Identify which cell holds the provided text, then report its [x, y] central coordinate. 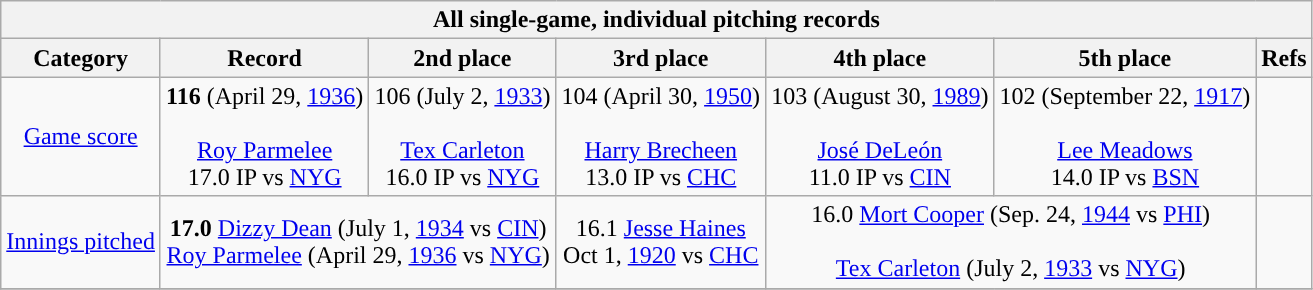
2nd place [462, 58]
5th place [1125, 58]
3rd place [661, 58]
17.0 Dizzy Dean (July 1, 1934 vs CIN)Roy Parmelee (April 29, 1936 vs NYG) [358, 242]
Game score [81, 136]
Record [264, 58]
Innings pitched [81, 242]
Category [81, 58]
16.0 Mort Cooper (Sep. 24, 1944 vs PHI)Tex Carleton (July 2, 1933 vs NYG) [1011, 242]
Refs [1284, 58]
16.1 Jesse Haines Oct 1, 1920 vs CHC [661, 242]
104 (April 30, 1950)Harry Brecheen 13.0 IP vs CHC [661, 136]
102 (September 22, 1917)Lee Meadows 14.0 IP vs BSN [1125, 136]
103 (August 30, 1989)José DeLeón 11.0 IP vs CIN [880, 136]
106 (July 2, 1933)Tex Carleton 16.0 IP vs NYG [462, 136]
All single-game, individual pitching records [656, 20]
4th place [880, 58]
116 (April 29, 1936)Roy Parmelee17.0 IP vs NYG [264, 136]
